Search for the cell housing the specified text and yield its [x, y] center coordinate. 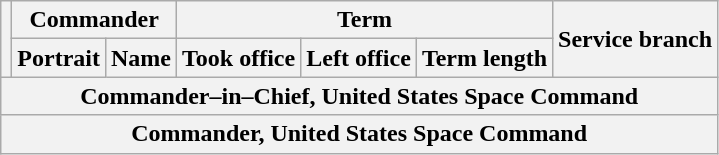
Commander–in–Chief, United States Space Command [360, 96]
Commander, United States Space Command [360, 134]
Commander [94, 20]
Took office [239, 58]
Left office [359, 58]
Term [365, 20]
Term length [484, 58]
Portrait [59, 58]
Name [140, 58]
Service branch [636, 39]
